Detect which cell encompasses the target text, then output its [X, Y] center coordinate. 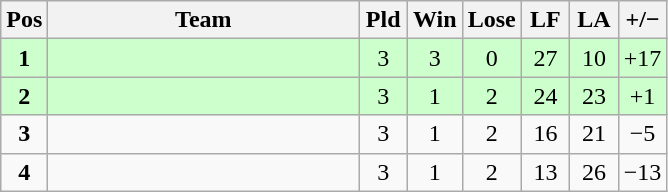
−5 [642, 134]
27 [546, 58]
Pld [384, 20]
+17 [642, 58]
13 [546, 172]
Win [434, 20]
4 [24, 172]
10 [594, 58]
21 [594, 134]
LA [594, 20]
LF [546, 20]
+/− [642, 20]
16 [546, 134]
24 [546, 96]
Pos [24, 20]
0 [492, 58]
−13 [642, 172]
Lose [492, 20]
+1 [642, 96]
23 [594, 96]
Team [204, 20]
26 [594, 172]
